Pinpoint the cell where the given text exists, returning its (X, Y) midpoint coordinate. 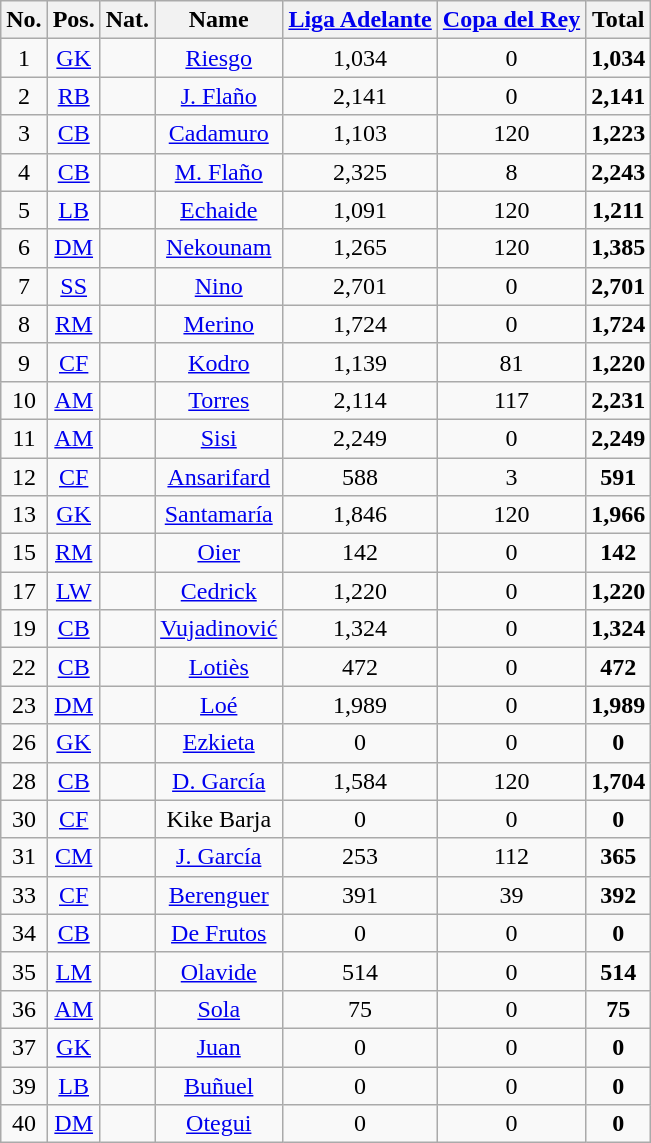
Sola (219, 1009)
17 (24, 591)
De Frutos (219, 933)
9 (24, 362)
2 (24, 96)
Sisi (219, 438)
Nekounam (219, 248)
Copa del Rey (511, 20)
1,223 (618, 134)
1,265 (360, 248)
2,114 (360, 400)
117 (511, 400)
12 (24, 477)
1,211 (618, 210)
40 (24, 1124)
Lotiès (219, 667)
Oier (219, 553)
13 (24, 515)
Nino (219, 286)
1,091 (360, 210)
1,704 (618, 781)
1,846 (360, 515)
34 (24, 933)
Torres (219, 400)
591 (618, 477)
2,231 (618, 400)
1 (24, 58)
Buñuel (219, 1085)
LW (74, 591)
22 (24, 667)
Liga Adelante (360, 20)
Kodro (219, 362)
Olavide (219, 971)
M. Flaño (219, 172)
112 (511, 857)
1,139 (360, 362)
10 (24, 400)
1,103 (360, 134)
J. García (219, 857)
D. García (219, 781)
RB (74, 96)
2,325 (360, 172)
81 (511, 362)
Name (219, 20)
Santamaría (219, 515)
Berenguer (219, 895)
LM (74, 971)
28 (24, 781)
Kike Barja (219, 819)
No. (24, 20)
Riesgo (219, 58)
J. Flaño (219, 96)
Nat. (127, 20)
Echaide (219, 210)
392 (618, 895)
253 (360, 857)
Cadamuro (219, 134)
Otegui (219, 1124)
6 (24, 248)
5 (24, 210)
1,385 (618, 248)
CM (74, 857)
15 (24, 553)
Ezkieta (219, 743)
Vujadinović (219, 629)
Total (618, 20)
Merino (219, 324)
37 (24, 1047)
391 (360, 895)
30 (24, 819)
11 (24, 438)
588 (360, 477)
2,243 (618, 172)
33 (24, 895)
31 (24, 857)
23 (24, 705)
Cedrick (219, 591)
26 (24, 743)
19 (24, 629)
1,584 (360, 781)
1,966 (618, 515)
7 (24, 286)
Juan (219, 1047)
4 (24, 172)
365 (618, 857)
Pos. (74, 20)
36 (24, 1009)
Loé (219, 705)
Ansarifard (219, 477)
SS (74, 286)
35 (24, 971)
